Output the [X, Y] coordinate of the center of the cell containing the given text.  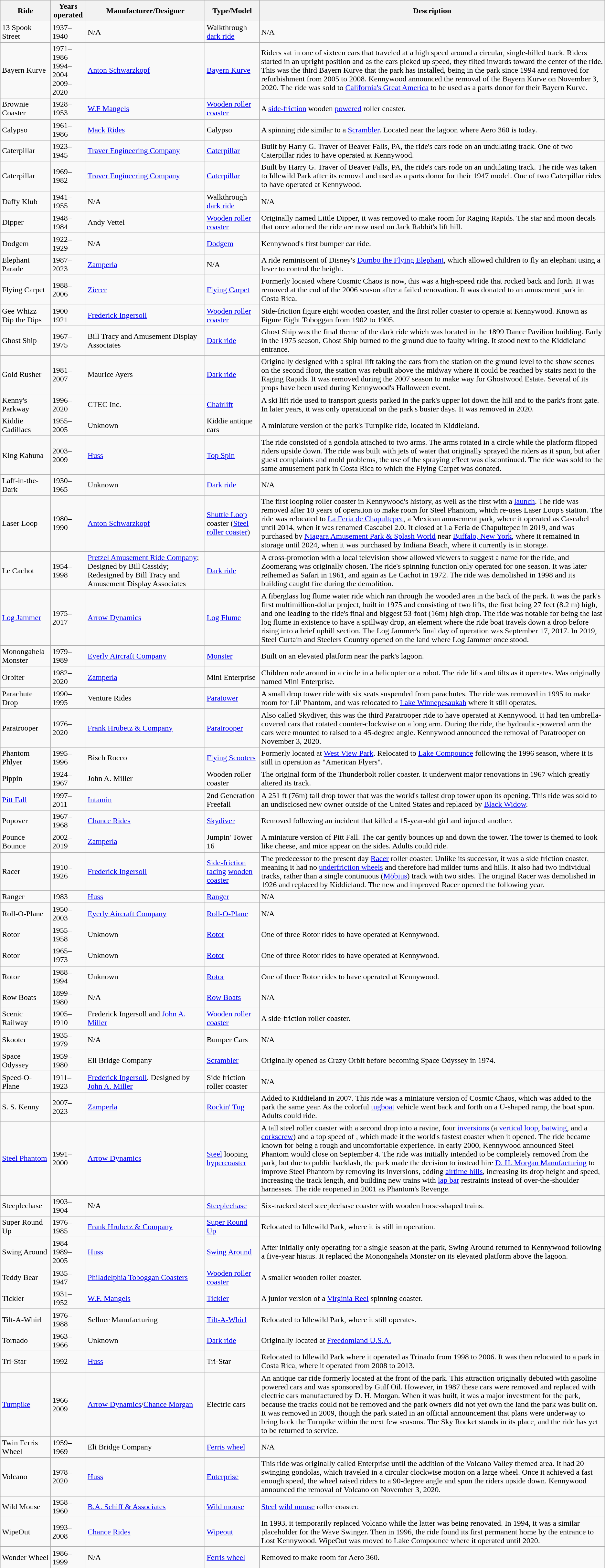
1955–2005 [68, 426]
Volcano [25, 1477]
Side-friction figure eight wooden coaster, and the first roller coaster to operate at Kennywood. Known as Figure Eight Toboggan from 1902 to 1905. [432, 315]
Chairlift [232, 404]
Enterprise [232, 1477]
Teddy Bear [25, 1278]
Removed to make room for Aero 360. [432, 1557]
Kiddie Cadillacs [25, 426]
Six-tracked steel steeplechase coaster with wooden horse-shaped trains. [432, 1205]
Bisch Rocco [145, 758]
2002–2019 [68, 842]
Relocated to Idlewild Park, where it is still in operation. [432, 1227]
Steel wild mouse roller coaster. [432, 1506]
1966–2009 [68, 1404]
Frederick Ingersoll and John A. Miller [145, 1019]
1995–1996 [68, 758]
W.F Mangels [145, 109]
1976–1985 [68, 1227]
A smaller wooden roller coaster. [432, 1278]
1899–1980 [68, 997]
1923–1945 [68, 151]
Ghost Ship [25, 341]
1910–1926 [68, 871]
Gold Rusher [25, 375]
CTEC Inc. [145, 404]
Description [432, 11]
1978–2020 [68, 1477]
Formerly located at West View Park. Relocated to Lake Compounce following the 1996 season, where it is still in operation as "American Flyers". [432, 758]
Zierer [145, 290]
Popover [25, 821]
1950–2003 [68, 913]
1991–2000 [68, 1158]
1967–1968 [68, 821]
Skydiver [232, 821]
Steel looping hypercoaster [232, 1158]
A side-friction wooden powered roller coaster. [432, 109]
Scenic Railway [25, 1019]
Log Jammer [25, 618]
1976–1988 [68, 1320]
Bumper Cars [232, 1039]
W.F. Mangels [145, 1298]
Pitt Fall [25, 800]
Steel Phantom [25, 1158]
Log Flume [232, 618]
1937–1940 [68, 32]
Elephant Parade [25, 264]
Manufacturer/Designer [145, 11]
Sellner Manufacturing [145, 1320]
Built on an elevated platform near the park's lagoon. [432, 656]
Originally located at Freedomland U.S.A. [432, 1340]
A miniature version of the park's Turnpike ride, located in Kiddieland. [432, 426]
John A. Miller [145, 778]
WipeOut [25, 1532]
Laser Loop [25, 523]
Speed-O-Plane [25, 1081]
Originally opened as Crazy Orbit before becoming Space Odyssey in 1974. [432, 1061]
Phantom Phlyer [25, 758]
2nd Generation Freefall [232, 800]
Philadelphia Toboggan Coasters [145, 1278]
1987–2023 [68, 264]
Relocated to Idlewild Park, where it still operates. [432, 1320]
1930–1965 [68, 485]
1975–2017 [68, 618]
1980–1990 [68, 523]
Wipeout [232, 1532]
Removed following an incident that killed a 15-year-old girl and injured another. [432, 821]
Scrambler [232, 1061]
Bill Tracy and Amusement Display Associates [145, 341]
1935–1979 [68, 1039]
1965–1973 [68, 955]
Pretzel Amusement Ride Company; Designed by Bill Cassidy; Redesigned by Bill Tracy and Amusement Display Associates [145, 570]
Mini Enterprise [232, 677]
1992 [68, 1362]
Type/Model [232, 11]
Intamin [145, 800]
Paratower [232, 698]
1986–1999 [68, 1557]
Wild Mouse [25, 1506]
S. S. Kenny [25, 1107]
Maurice Ayers [145, 375]
1905–1910 [68, 1019]
Parachute Drop [25, 698]
1996–2020 [68, 404]
Frederick Ingersoll, Designed by John A. Miller [145, 1081]
Twin Ferris Wheel [25, 1447]
Kennywood's first bumper car ride. [432, 244]
1983 [68, 897]
Side-friction racing wooden coaster [232, 871]
1961–1986 [68, 130]
Kenny's Parkway [25, 404]
Laff-in-the-Dark [25, 485]
Le Cachot [25, 570]
1948–1984 [68, 222]
Wild mouse [232, 1506]
Ride [25, 11]
13 Spook Street [25, 32]
Rockin' Tug [232, 1107]
1963–1966 [68, 1340]
Monongahela Monster [25, 656]
Jumpin' Tower 16 [232, 842]
1988–2006 [68, 290]
1941–1955 [68, 202]
2007–2023 [68, 1107]
Tornado [25, 1340]
Wonder Wheel [25, 1557]
1959–1969 [68, 1447]
1982–2020 [68, 677]
King Kahuna [25, 455]
1969–1982 [68, 176]
Monster [232, 656]
1990–1995 [68, 698]
B.A. Schiff & Associates [145, 1506]
Children rode around in a circle in a helicopter or a robot. The ride lifts and tilts as it operates. Was originally named Mini Enterprise. [432, 677]
Dipper [25, 222]
Skooter [25, 1039]
Pounce Bounce [25, 842]
A spinning ride similar to a Scrambler. Located near the lagoon where Aero 360 is today. [432, 130]
Kiddie antique cars [232, 426]
1997–2011 [68, 800]
Years operated [68, 11]
1922–1929 [68, 244]
1958–1960 [68, 1506]
Mack Rides [145, 130]
1903–1904 [68, 1205]
19841989–2005 [68, 1252]
Racer [25, 871]
1988–1994 [68, 977]
Space Odyssey [25, 1061]
Brownie Coaster [25, 109]
1935–1947 [68, 1278]
1954–1998 [68, 570]
1979–1989 [68, 656]
Side friction roller coaster [232, 1081]
A junior version of a Virginia Reel spinning coaster. [432, 1298]
1971–19861994–20042009–2020 [68, 70]
1931–1952 [68, 1298]
Arrow Dynamics/Chance Morgan [145, 1404]
Andy Vettel [145, 222]
2003–2009 [68, 455]
1993–2008 [68, 1532]
Electric cars [232, 1404]
Shuttle Loop coaster (Steel roller coaster) [232, 523]
Turnpike [25, 1404]
1955–1958 [68, 935]
1924–1967 [68, 778]
Orbiter [25, 677]
1981–2007 [68, 375]
Venture Rides [145, 698]
A side-friction roller coaster. [432, 1019]
Daffy Klub [25, 202]
Gee Whizz Dip the Dips [25, 315]
Top Spin [232, 455]
Flying Scooters [232, 758]
A ride reminiscent of Disney's Dumbo the Flying Elephant, which allowed children to fly an elephant using a lever to control the height. [432, 264]
Pippin [25, 778]
1928–1953 [68, 109]
1967–1975 [68, 341]
1976–2020 [68, 728]
1900–1921 [68, 315]
1959–1980 [68, 1061]
1911–1923 [68, 1081]
The original form of the Thunderbolt roller coaster. It underwent major renovations in 1967 which greatly altered its track. [432, 778]
